Extract the (x, y) coordinate from the center of the cell holding the provided text.  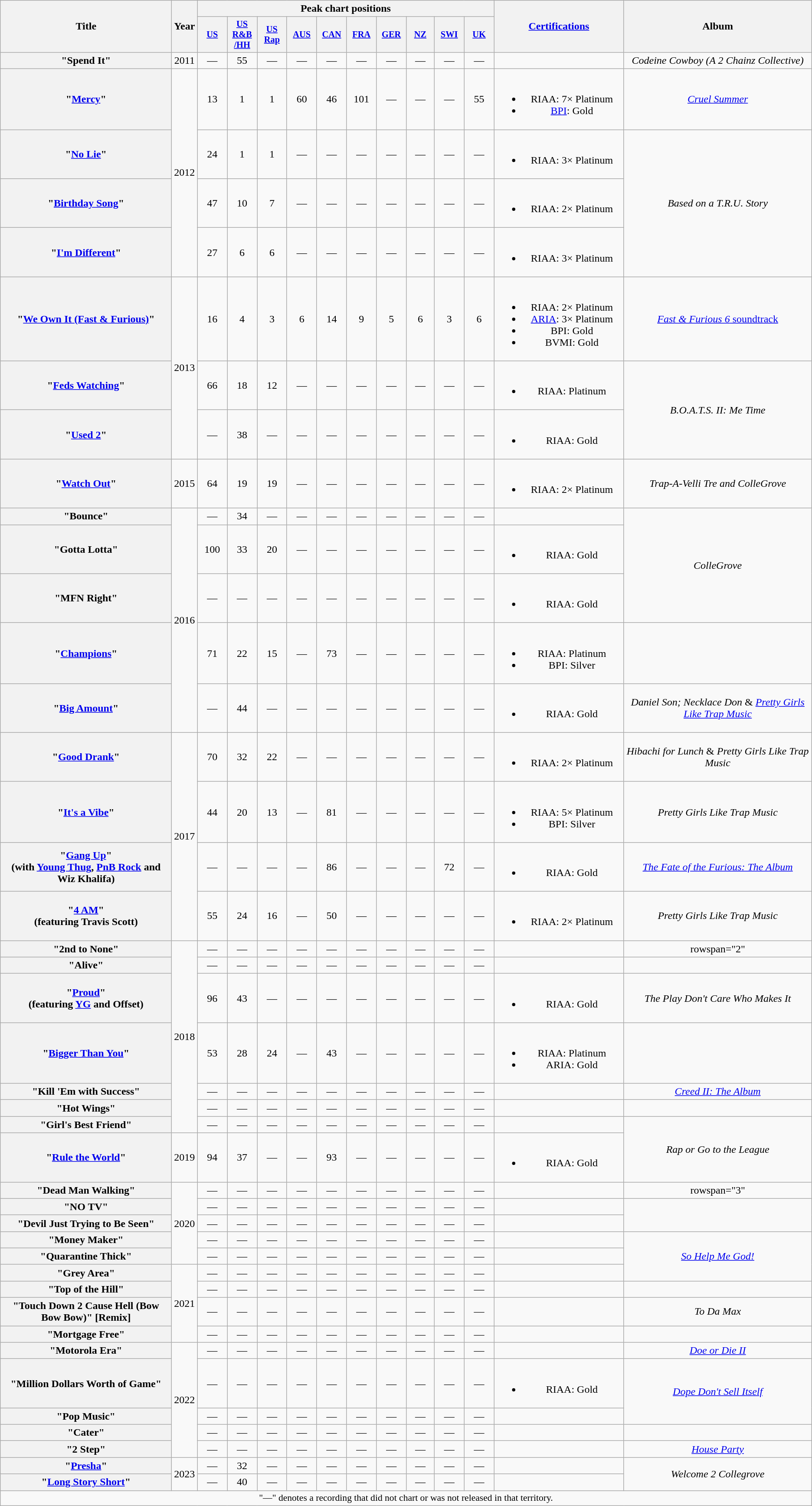
28 (242, 1053)
"Motorola Era" (86, 1351)
34 (242, 516)
NZ (421, 35)
2012 (185, 173)
15 (272, 653)
"No Lie" (86, 154)
Cruel Summer (717, 99)
RIAA: PlatinumBPI: Silver (559, 653)
"2 Step" (86, 1449)
2016 (185, 620)
Title (86, 26)
60 (302, 99)
7 (272, 203)
Creed II: The Album (717, 1092)
UK (479, 35)
Dope Don't Sell Itself (717, 1392)
"—" denotes a recording that did not chart or was not released in that territory. (406, 1498)
"NO TV" (86, 1207)
5 (391, 319)
RIAA: 2× PlatinumARIA: 3× PlatinumBPI: GoldBVMI: Gold (559, 319)
72 (449, 867)
46 (331, 99)
70 (213, 757)
2021 (185, 1303)
"Dead Man Walking" (86, 1190)
"Devil Just Trying to Be Seen" (86, 1223)
AUS (302, 35)
"MFN Right" (86, 598)
Based on a T.R.U. Story (717, 203)
"Rule the World" (86, 1158)
House Party (717, 1449)
GER (391, 35)
71 (213, 653)
2019 (185, 1158)
96 (213, 998)
"Presha" (86, 1466)
The Play Don't Care Who Makes It (717, 998)
"Hot Wings" (86, 1108)
"2nd to None" (86, 949)
"Gang Up"(with Young Thug, PnB Rock and Wiz Khalifa) (86, 867)
US (213, 35)
"Birthday Song" (86, 203)
"Quarantine Thick" (86, 1256)
"I'm Different" (86, 253)
So Help Me God! (717, 1256)
2017 (185, 837)
Certifications (559, 26)
USRap (272, 35)
100 (213, 549)
rowspan="3" (717, 1190)
"Bigger Than You" (86, 1053)
73 (331, 653)
2011 (185, 60)
2020 (185, 1223)
47 (213, 203)
"Champions" (86, 653)
"It's a Vibe" (86, 812)
93 (331, 1158)
RIAA: 5× PlatinumBPI: Silver (559, 812)
USR&B/HH (242, 35)
Hibachi for Lunch & Pretty Girls Like Trap Music (717, 757)
53 (213, 1053)
38 (242, 435)
"4 AM"(featuring Travis Scott) (86, 916)
Doe or Die II (717, 1351)
64 (213, 483)
"Grey Area" (86, 1273)
40 (242, 1482)
2013 (185, 368)
"Mercy" (86, 99)
101 (362, 99)
"Girl's Best Friend" (86, 1125)
Album (717, 26)
10 (242, 203)
"Watch Out" (86, 483)
12 (272, 385)
2018 (185, 1037)
FRA (362, 35)
4 (242, 319)
81 (331, 812)
18 (242, 385)
2022 (185, 1400)
"Proud"(featuring YG and Offset) (86, 998)
"Top of the Hill" (86, 1289)
"Bounce" (86, 516)
"Kill 'Em with Success" (86, 1092)
B.O.A.T.S. II: Me Time (717, 410)
"Good Drank" (86, 757)
Trap-A-Velli Tre and ColleGrove (717, 483)
"Touch Down 2 Cause Hell (Bow Bow Bow)" [Remix] (86, 1312)
"Gotta Lotta" (86, 549)
"We Own It (Fast & Furious)" (86, 319)
2015 (185, 483)
RIAA: PlatinumARIA: Gold (559, 1053)
"Used 2" (86, 435)
33 (242, 549)
"Alive" (86, 965)
"Pop Music" (86, 1416)
RIAA: Platinum (559, 385)
"Long Story Short" (86, 1482)
SWI (449, 35)
ColleGrove (717, 565)
"Big Amount" (86, 708)
To Da Max (717, 1312)
86 (331, 867)
Welcome 2 Collegrove (717, 1474)
"Feds Watching" (86, 385)
rowspan="2" (717, 949)
Fast & Furious 6 soundtrack (717, 319)
94 (213, 1158)
The Fate of the Furious: The Album (717, 867)
66 (213, 385)
Peak chart positions (346, 9)
"Mortgage Free" (86, 1334)
Codeine Cowboy (A 2 Chainz Collective) (717, 60)
Year (185, 26)
14 (331, 319)
27 (213, 253)
CAN (331, 35)
Rap or Go to the League (717, 1149)
"Cater" (86, 1433)
"Spend It" (86, 60)
2023 (185, 1474)
RIAA: 7× PlatinumBPI: Gold (559, 99)
"Money Maker" (86, 1240)
50 (331, 916)
9 (362, 319)
Daniel Son; Necklace Don & Pretty Girls Like Trap Music (717, 708)
37 (242, 1158)
"Million Dollars Worth of Game" (86, 1383)
